Search for the cell housing the specified text and yield its [x, y] center coordinate. 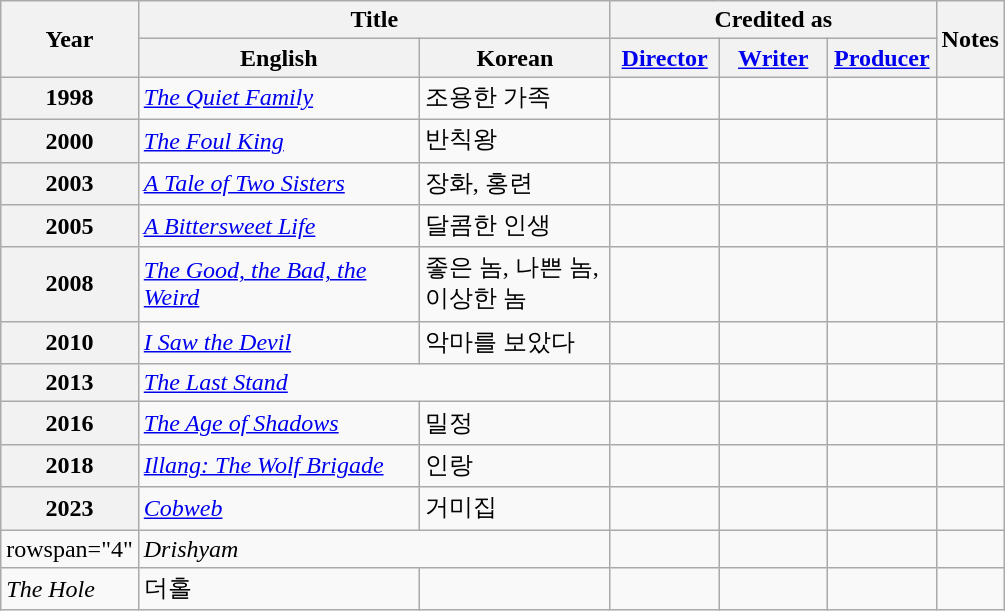
2008 [70, 284]
장화, 홍련 [514, 184]
2000 [70, 140]
2003 [70, 184]
Korean [514, 58]
The Last Stand [374, 383]
조용한 가족 [514, 98]
Illang: The Wolf Brigade [278, 466]
A Bittersweet Life [278, 226]
악마를 보았다 [514, 342]
A Tale of Two Sisters [278, 184]
밀정 [514, 424]
The Quiet Family [278, 98]
rowspan="4" [70, 549]
Director [664, 58]
2010 [70, 342]
The Foul King [278, 140]
좋은 놈, 나쁜 놈, 이상한 놈 [514, 284]
Notes [970, 39]
2018 [70, 466]
더홀 [278, 590]
2005 [70, 226]
반칙왕 [514, 140]
The Age of Shadows [278, 424]
I Saw the Devil [278, 342]
거미집 [514, 508]
2016 [70, 424]
Title [374, 20]
2013 [70, 383]
English [278, 58]
Drishyam [374, 549]
Credited as [773, 20]
인랑 [514, 466]
Writer [774, 58]
Year [70, 39]
The Good, the Bad, the Weird [278, 284]
달콤한 인생 [514, 226]
1998 [70, 98]
Cobweb [278, 508]
2023 [70, 508]
The Hole [70, 590]
Producer [882, 58]
